Search for the cell housing the specified text and yield its [X, Y] center coordinate. 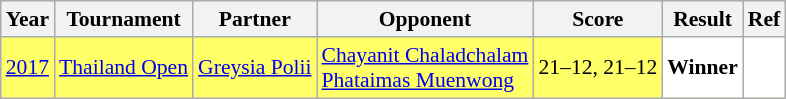
Score [598, 19]
Partner [254, 19]
Opponent [424, 19]
21–12, 21–12 [598, 68]
Tournament [124, 19]
Chayanit Chaladchalam Phataimas Muenwong [424, 68]
Result [702, 19]
Year [28, 19]
Winner [702, 68]
2017 [28, 68]
Greysia Polii [254, 68]
Thailand Open [124, 68]
Ref [764, 19]
